Output the (x, y) coordinate of the center of the cell containing the given text.  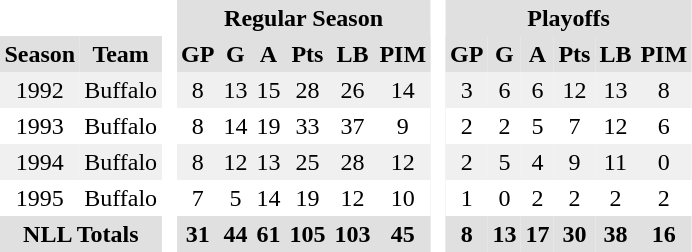
Regular Season (304, 18)
3 (467, 90)
30 (574, 234)
103 (352, 234)
Season (40, 54)
16 (664, 234)
Playoffs (569, 18)
10 (403, 198)
Team (121, 54)
38 (616, 234)
1994 (40, 162)
NLL Totals (81, 234)
37 (352, 126)
25 (308, 162)
61 (268, 234)
17 (538, 234)
4 (538, 162)
15 (268, 90)
44 (236, 234)
1 (467, 198)
26 (352, 90)
33 (308, 126)
105 (308, 234)
1995 (40, 198)
1992 (40, 90)
11 (616, 162)
1993 (40, 126)
31 (198, 234)
45 (403, 234)
